Capture the cell that displays the provided text and extract its [x, y] central coordinate. 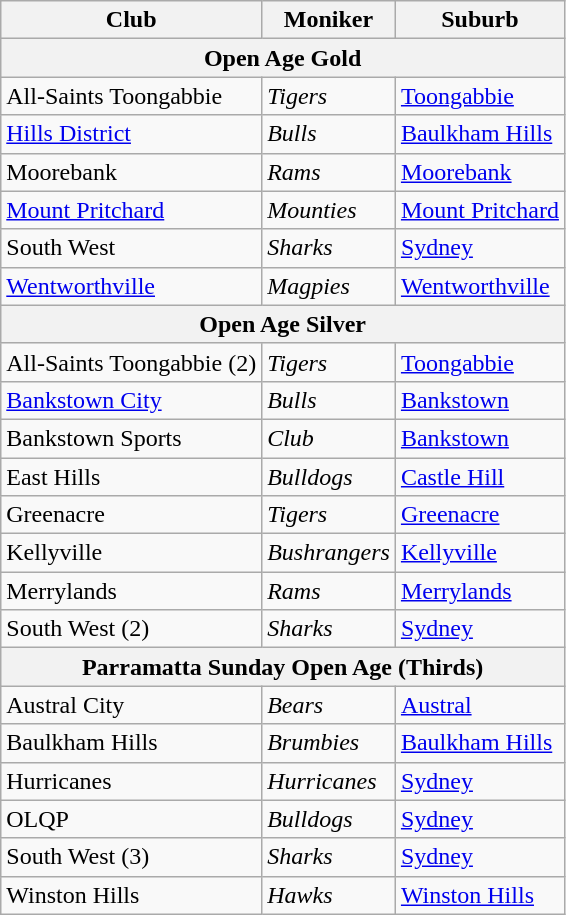
Brumbies [329, 743]
OLQP [132, 819]
Bankstown City [132, 400]
Magpies [329, 286]
Austral City [132, 705]
Bankstown Sports [132, 438]
Bears [329, 705]
All-Saints Toongabbie [132, 96]
Austral [480, 705]
Moniker [329, 20]
Suburb [480, 20]
Bushrangers [329, 553]
Mounties [329, 210]
Parramatta Sunday Open Age (Thirds) [283, 667]
All-Saints Toongabbie (2) [132, 362]
Open Age Silver [283, 324]
Hills District [132, 134]
East Hills [132, 477]
Open Age Gold [283, 58]
Hawks [329, 895]
Castle Hill [480, 477]
South West [132, 248]
South West (3) [132, 857]
South West (2) [132, 629]
